Locate the cell with the specified text and output its [X, Y] center coordinate. 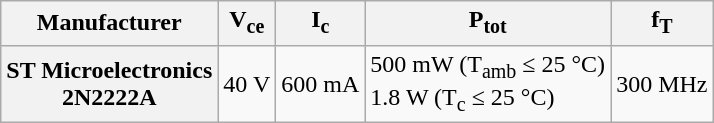
fT [662, 23]
Ic [320, 23]
ST Microelectronics2N2222A [110, 84]
300 MHz [662, 84]
Manufacturer [110, 23]
40 V [247, 84]
Ptot [488, 23]
500 mW (Tamb ≤ 25 °C)1.8 W (Tc ≤ 25 °C) [488, 84]
600 mA [320, 84]
Vce [247, 23]
